Identify which cell holds the provided text, then report its [x, y] central coordinate. 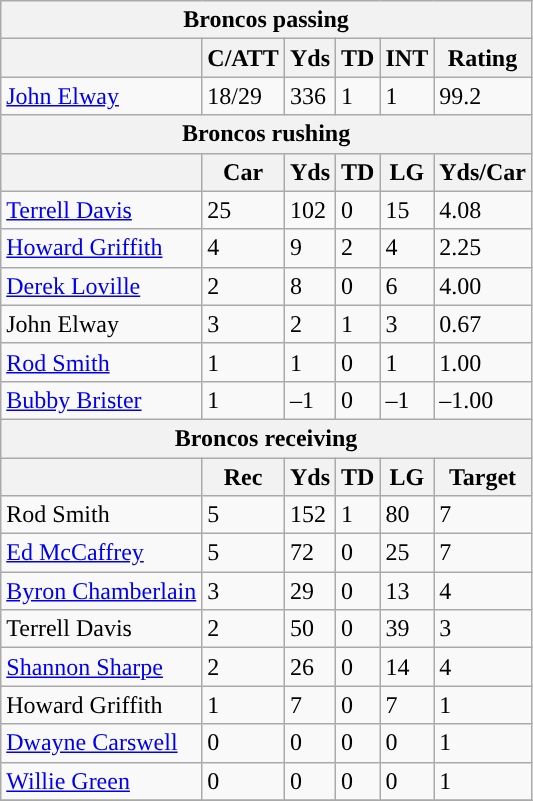
Broncos receiving [266, 438]
26 [310, 667]
29 [310, 591]
8 [310, 286]
13 [407, 591]
18/29 [244, 96]
Bubby Brister [102, 400]
9 [310, 248]
4.00 [483, 286]
Broncos rushing [266, 134]
102 [310, 210]
152 [310, 515]
Target [483, 477]
39 [407, 629]
Yds/Car [483, 172]
72 [310, 553]
0.67 [483, 324]
15 [407, 210]
Rating [483, 58]
–1.00 [483, 400]
Car [244, 172]
80 [407, 515]
Derek Loville [102, 286]
6 [407, 286]
50 [310, 629]
Byron Chamberlain [102, 591]
C/ATT [244, 58]
1.00 [483, 362]
4.08 [483, 210]
99.2 [483, 96]
336 [310, 96]
2.25 [483, 248]
Broncos passing [266, 20]
Rec [244, 477]
Ed McCaffrey [102, 553]
14 [407, 667]
Shannon Sharpe [102, 667]
Willie Green [102, 781]
INT [407, 58]
Dwayne Carswell [102, 743]
